Locate the cell with the specified text and output its (X, Y) center coordinate. 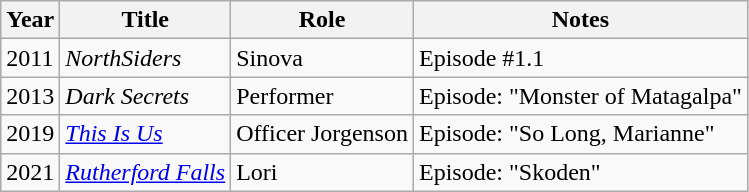
Rutherford Falls (146, 172)
Sinova (322, 58)
2019 (30, 134)
NorthSiders (146, 58)
Dark Secrets (146, 96)
2021 (30, 172)
This Is Us (146, 134)
Episode: "Skoden" (580, 172)
2013 (30, 96)
Episode #1.1 (580, 58)
Role (322, 20)
Year (30, 20)
Episode: "So Long, Marianne" (580, 134)
Lori (322, 172)
Episode: "Monster of Matagalpa" (580, 96)
Performer (322, 96)
Title (146, 20)
2011 (30, 58)
Notes (580, 20)
Officer Jorgenson (322, 134)
